Search for the cell housing the specified text and yield its [x, y] center coordinate. 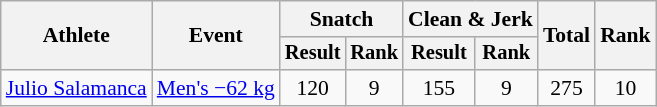
Athlete [76, 36]
Snatch [342, 19]
Clean & Jerk [470, 19]
Event [216, 36]
Total [566, 36]
275 [566, 88]
120 [313, 88]
10 [626, 88]
Men's −62 kg [216, 88]
Julio Salamanca [76, 88]
155 [439, 88]
